Identify which cell holds the provided text, then report its (x, y) central coordinate. 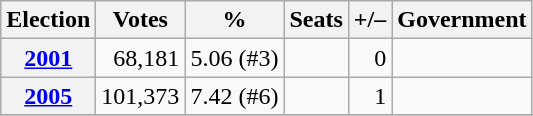
+/– (370, 20)
Election (48, 20)
Seats (316, 20)
2001 (48, 58)
101,373 (140, 96)
68,181 (140, 58)
7.42 (#6) (234, 96)
0 (370, 58)
5.06 (#3) (234, 58)
2005 (48, 96)
% (234, 20)
Votes (140, 20)
1 (370, 96)
Government (462, 20)
